Return the (x, y) coordinate for the center point of the cell that contains the specified text.  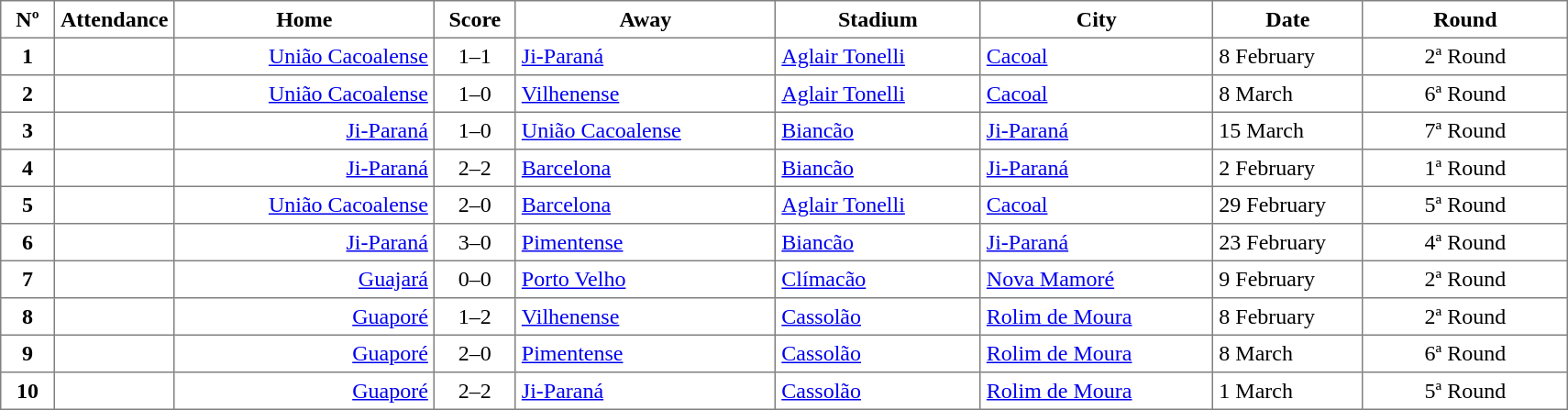
Stadium (878, 19)
9 (28, 353)
4ª Round (1465, 242)
Score (475, 19)
7 (28, 279)
Attendance (114, 19)
2 February (1288, 168)
4 (28, 168)
1–1 (475, 56)
15 March (1288, 130)
1–2 (475, 316)
Nova Mamoré (1097, 279)
Date (1288, 19)
23 February (1288, 242)
City (1097, 19)
Away (646, 19)
Clímacão (878, 279)
29 February (1288, 205)
Home (304, 19)
Nº (28, 19)
7ª Round (1465, 130)
Round (1465, 19)
8 (28, 316)
1 (28, 56)
1 March (1288, 391)
1ª Round (1465, 168)
5 (28, 205)
3–0 (475, 242)
3 (28, 130)
10 (28, 391)
Guajará (304, 279)
0–0 (475, 279)
6 (28, 242)
Porto Velho (646, 279)
2 (28, 94)
9 February (1288, 279)
